Identify which cell holds the provided text, then report its [x, y] central coordinate. 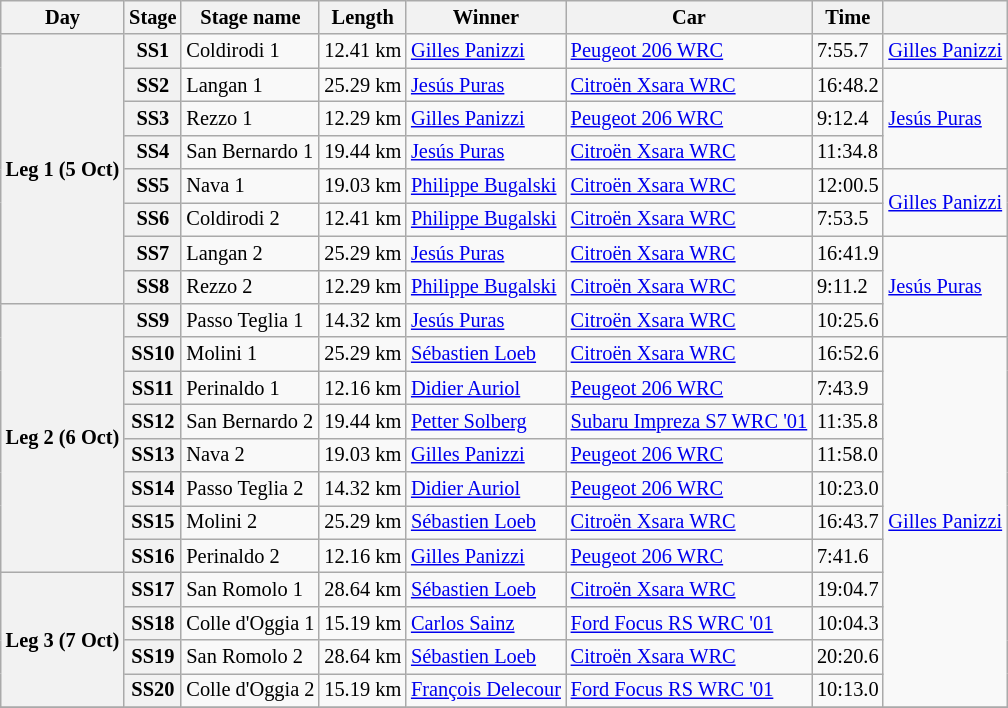
San Romolo 2 [250, 657]
SS10 [152, 354]
SS8 [152, 287]
SS9 [152, 320]
Perinaldo 2 [250, 556]
7:53.5 [848, 219]
Colle d'Oggia 1 [250, 623]
SS17 [152, 589]
SS16 [152, 556]
7:55.7 [848, 51]
10:25.6 [848, 320]
9:11.2 [848, 287]
SS2 [152, 85]
11:58.0 [848, 455]
SS18 [152, 623]
Length [362, 17]
Coldirodi 2 [250, 219]
Winner [486, 17]
SS5 [152, 186]
François Delecour [486, 690]
Rezzo 1 [250, 118]
10:23.0 [848, 489]
Time [848, 17]
Petter Solberg [486, 421]
10:04.3 [848, 623]
SS12 [152, 421]
SS20 [152, 690]
SS15 [152, 522]
San Bernardo 1 [250, 152]
Leg 3 (7 Oct) [62, 640]
16:52.6 [848, 354]
Molini 2 [250, 522]
Nava 2 [250, 455]
Passo Teglia 1 [250, 320]
SS4 [152, 152]
Day [62, 17]
Subaru Impreza S7 WRC '01 [689, 421]
SS7 [152, 253]
16:41.9 [848, 253]
7:43.9 [848, 388]
SS1 [152, 51]
Car [689, 17]
Stage name [250, 17]
Langan 1 [250, 85]
San Bernardo 2 [250, 421]
Nava 1 [250, 186]
SS14 [152, 489]
11:35.8 [848, 421]
Colle d'Oggia 2 [250, 690]
Carlos Sainz [486, 623]
Molini 1 [250, 354]
San Romolo 1 [250, 589]
11:34.8 [848, 152]
Passo Teglia 2 [250, 489]
Coldirodi 1 [250, 51]
16:43.7 [848, 522]
20:20.6 [848, 657]
Rezzo 2 [250, 287]
SS3 [152, 118]
Langan 2 [250, 253]
Leg 1 (5 Oct) [62, 168]
SS6 [152, 219]
SS19 [152, 657]
16:48.2 [848, 85]
Perinaldo 1 [250, 388]
7:41.6 [848, 556]
19:04.7 [848, 589]
10:13.0 [848, 690]
SS13 [152, 455]
9:12.4 [848, 118]
SS11 [152, 388]
Stage [152, 17]
12:00.5 [848, 186]
Leg 2 (6 Oct) [62, 438]
